Output the [X, Y] coordinate of the center of the cell containing the given text.  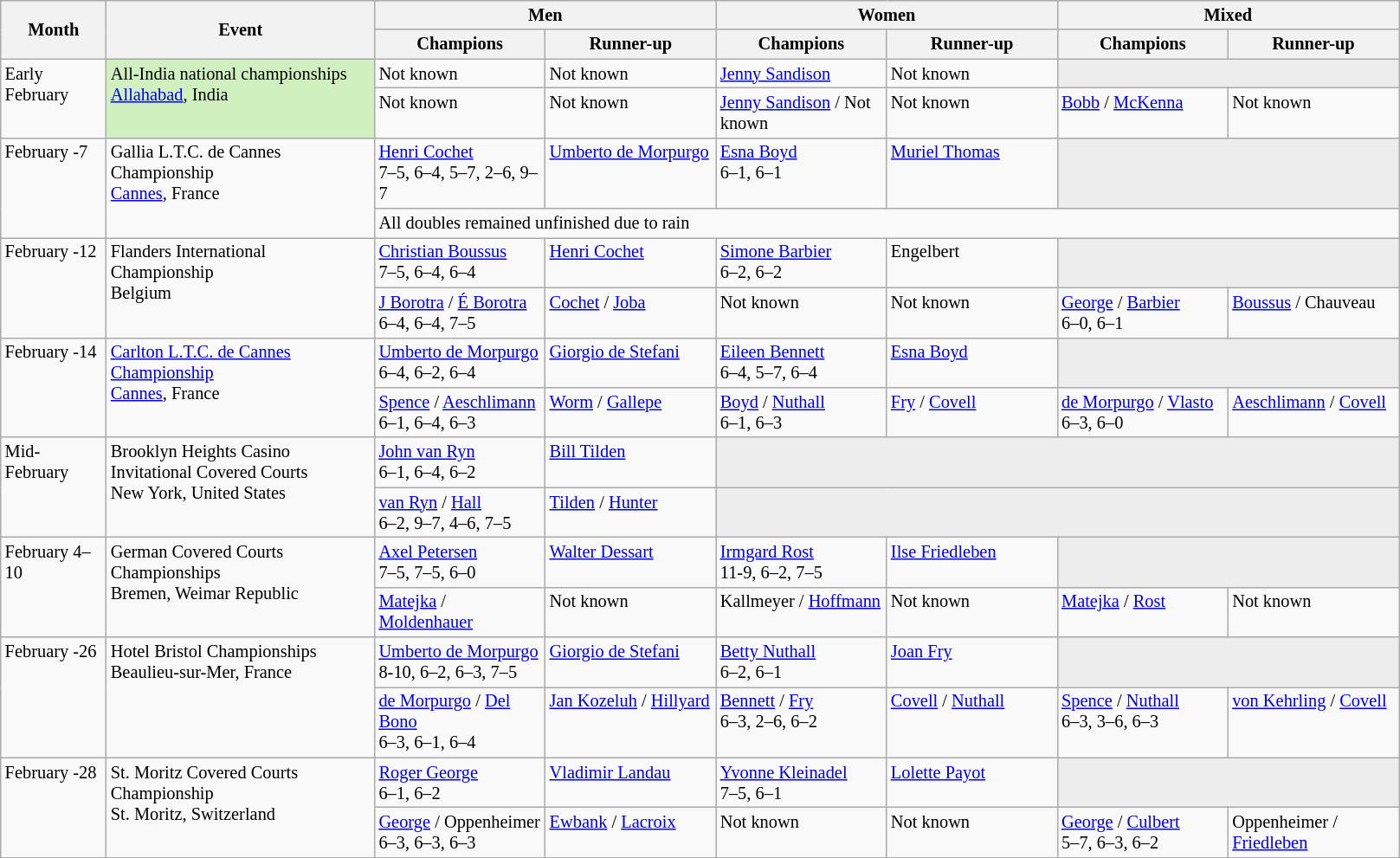
German Covered Courts ChampionshipsBremen, Weimar Republic [241, 587]
Bill Tilden [630, 462]
Umberto de Morpurgo6–4, 6–2, 6–4 [461, 363]
Bennett / Fry 6–3, 2–6, 6–2 [802, 722]
Carlton L.T.C. de Cannes Championship Cannes, France [241, 388]
Tilden / Hunter [630, 513]
Umberto de Morpurgo8-10, 6–2, 6–3, 7–5 [461, 662]
van Ryn / Hall6–2, 9–7, 4–6, 7–5 [461, 513]
Mid-February [54, 487]
Men [545, 15]
Fry / Covell [971, 412]
Henri Cochet7–5, 6–4, 5–7, 2–6, 9–7 [461, 173]
de Morpurgo / Del Bono6–3, 6–1, 6–4 [461, 722]
Esna Boyd [971, 363]
Early February [54, 99]
Hotel Bristol ChampionshipsBeaulieu-sur-Mer, France [241, 698]
Matejka / Moldenhauer [461, 612]
Brooklyn Heights Casino Invitational Covered Courts New York, United States [241, 487]
Spence / Aeschlimann6–1, 6–4, 6–3 [461, 412]
Joan Fry [971, 662]
All doubles remained unfinished due to rain [887, 223]
Oppenheimer / Friedleben [1313, 832]
Boussus / Chauveau [1313, 313]
Boyd / Nuthall6–1, 6–3 [802, 412]
Women [887, 15]
Jan Kozeluh / Hillyard [630, 722]
Event [241, 29]
Gallia L.T.C. de Cannes Championship Cannes, France [241, 187]
Christian Boussus7–5, 6–4, 6–4 [461, 262]
February -26 [54, 698]
February 4–10 [54, 587]
February -28 [54, 807]
Flanders International Championship Belgium [241, 287]
Aeschlimann / Covell [1313, 412]
Axel Petersen7–5, 7–5, 6–0 [461, 562]
Cochet / Joba [630, 313]
Ilse Friedleben [971, 562]
Henri Cochet [630, 262]
de Morpurgo / Vlasto6–3, 6–0 [1143, 412]
Lolette Payot [971, 783]
J Borotra / É Borotra6–4, 6–4, 7–5 [461, 313]
Betty Nuthall6–2, 6–1 [802, 662]
Eileen Bennett6–4, 5–7, 6–4 [802, 363]
George / Barbier6–0, 6–1 [1143, 313]
Esna Boyd6–1, 6–1 [802, 173]
Jenny Sandison [802, 74]
Matejka / Rost [1143, 612]
Ewbank / Lacroix [630, 832]
Month [54, 29]
Kallmeyer / Hoffmann [802, 612]
Engelbert [971, 262]
Mixed [1228, 15]
Irmgard Rost11-9, 6–2, 7–5 [802, 562]
All-India national championshipsAllahabad, India [241, 99]
February -12 [54, 287]
St. Moritz Covered Courts ChampionshipSt. Moritz, Switzerland [241, 807]
Worm / Gallepe [630, 412]
Roger George6–1, 6–2 [461, 783]
Jenny Sandison / Not known [802, 113]
John van Ryn6–1, 6–4, 6–2 [461, 462]
von Kehrling / Covell [1313, 722]
George / Culbert5–7, 6–3, 6–2 [1143, 832]
Simone Barbier6–2, 6–2 [802, 262]
Walter Dessart [630, 562]
February -7 [54, 187]
Umberto de Morpurgo [630, 173]
Bobb / McKenna [1143, 113]
February -14 [54, 388]
Muriel Thomas [971, 173]
Vladimir Landau [630, 783]
George / Oppenheimer6–3, 6–3, 6–3 [461, 832]
Spence / Nuthall6–3, 3–6, 6–3 [1143, 722]
Yvonne Kleinadel7–5, 6–1 [802, 783]
Covell / Nuthall [971, 722]
